Return (x, y) of the center of cell containing provided text 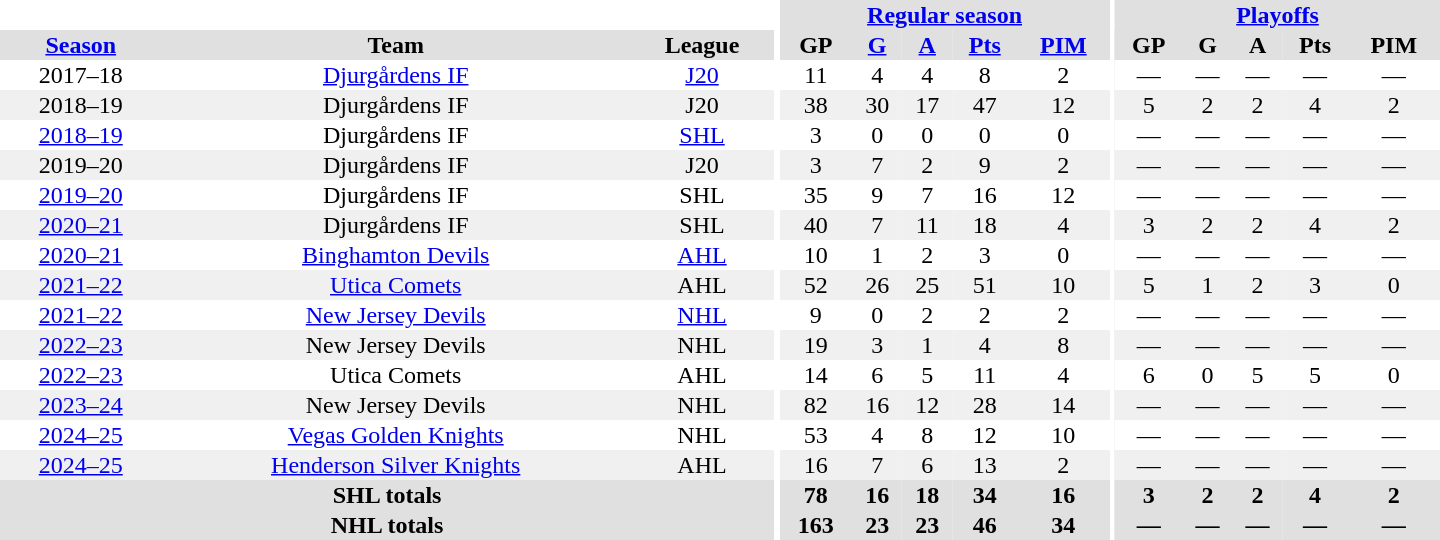
25 (927, 285)
Season (81, 45)
40 (816, 225)
SHL totals (387, 495)
Regular season (945, 15)
30 (877, 105)
League (702, 45)
NHL totals (387, 525)
52 (816, 285)
Playoffs (1278, 15)
46 (984, 525)
53 (816, 435)
28 (984, 405)
51 (984, 285)
Vegas Golden Knights (396, 435)
26 (877, 285)
2023–24 (81, 405)
19 (816, 345)
47 (984, 105)
Team (396, 45)
35 (816, 195)
2017–18 (81, 75)
Henderson Silver Knights (396, 465)
13 (984, 465)
78 (816, 495)
Binghamton Devils (396, 255)
17 (927, 105)
38 (816, 105)
163 (816, 525)
82 (816, 405)
